Determine the (x, y) coordinate at the center of the cell enclosing the given text.  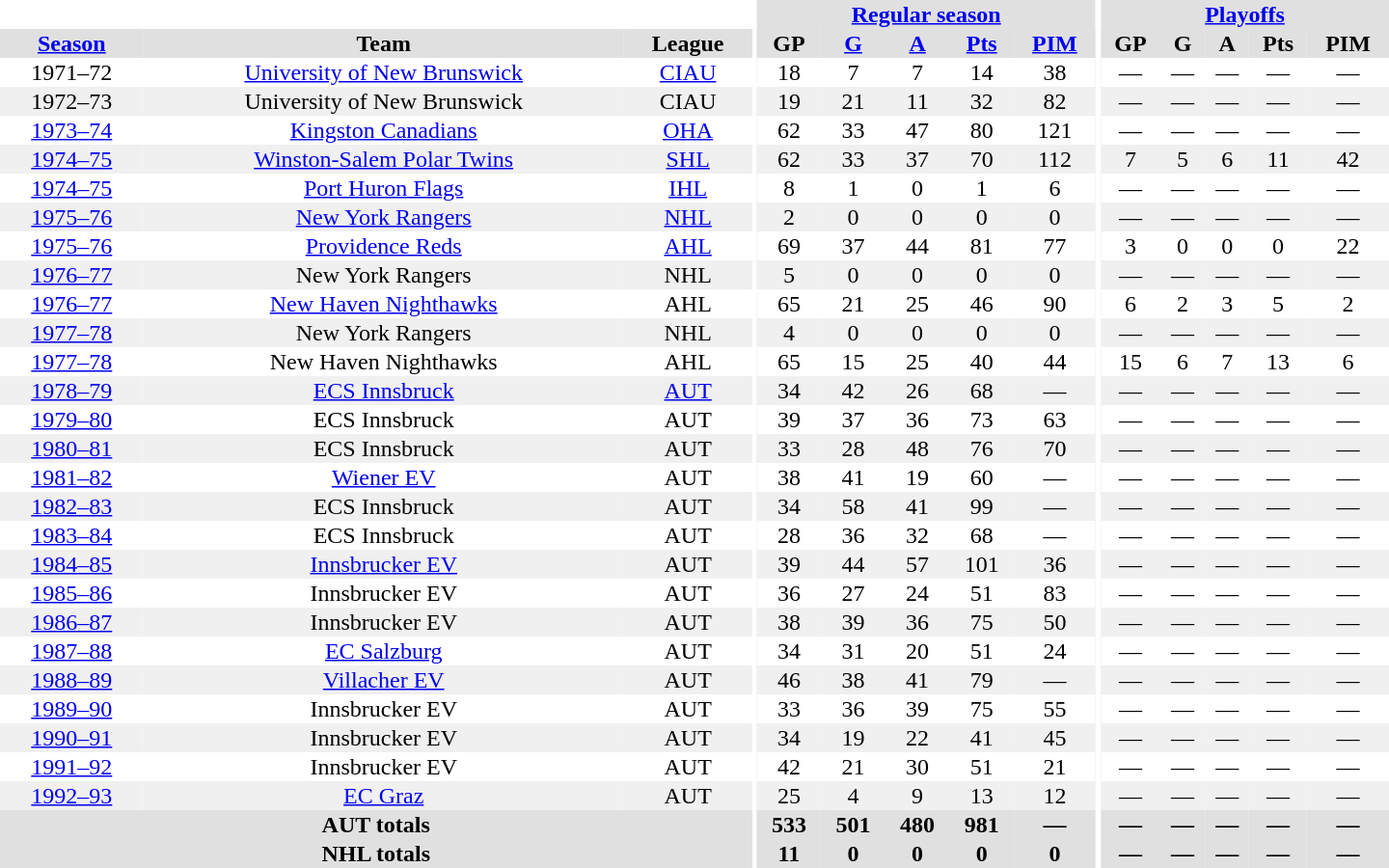
82 (1055, 101)
9 (918, 796)
1988–89 (71, 680)
26 (918, 391)
14 (982, 72)
Port Huron Flags (384, 188)
SHL (689, 159)
533 (789, 825)
1991–92 (71, 767)
73 (982, 420)
69 (789, 246)
1990–91 (71, 738)
55 (1055, 709)
IHL (689, 188)
101 (982, 564)
480 (918, 825)
1978–79 (71, 391)
121 (1055, 130)
1981–82 (71, 477)
NHL totals (376, 854)
1973–74 (71, 130)
1982–83 (71, 506)
30 (918, 767)
Regular season (926, 14)
80 (982, 130)
Playoffs (1244, 14)
Winston-Salem Polar Twins (384, 159)
18 (789, 72)
63 (1055, 420)
12 (1055, 796)
1984–85 (71, 564)
48 (918, 448)
57 (918, 564)
90 (1055, 304)
Wiener EV (384, 477)
1985–86 (71, 593)
79 (982, 680)
1987–88 (71, 651)
501 (853, 825)
77 (1055, 246)
8 (789, 188)
981 (982, 825)
AUT totals (376, 825)
20 (918, 651)
EC Graz (384, 796)
1989–90 (71, 709)
81 (982, 246)
1980–81 (71, 448)
83 (1055, 593)
40 (982, 362)
1971–72 (71, 72)
1986–87 (71, 622)
Season (71, 43)
27 (853, 593)
47 (918, 130)
1972–73 (71, 101)
OHA (689, 130)
112 (1055, 159)
60 (982, 477)
Providence Reds (384, 246)
1992–93 (71, 796)
Villacher EV (384, 680)
58 (853, 506)
99 (982, 506)
50 (1055, 622)
League (689, 43)
1979–80 (71, 420)
45 (1055, 738)
1983–84 (71, 535)
Kingston Canadians (384, 130)
EC Salzburg (384, 651)
31 (853, 651)
76 (982, 448)
Team (384, 43)
